Return the [X, Y] coordinate for the center point of the cell that contains the specified text.  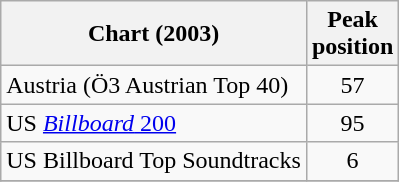
95 [352, 123]
US Billboard Top Soundtracks [154, 161]
57 [352, 85]
6 [352, 161]
Austria (Ö3 Austrian Top 40) [154, 85]
Peakposition [352, 34]
US Billboard 200 [154, 123]
Chart (2003) [154, 34]
